Scan for the cell matching the given text and deliver its [x, y] coordinate at center. 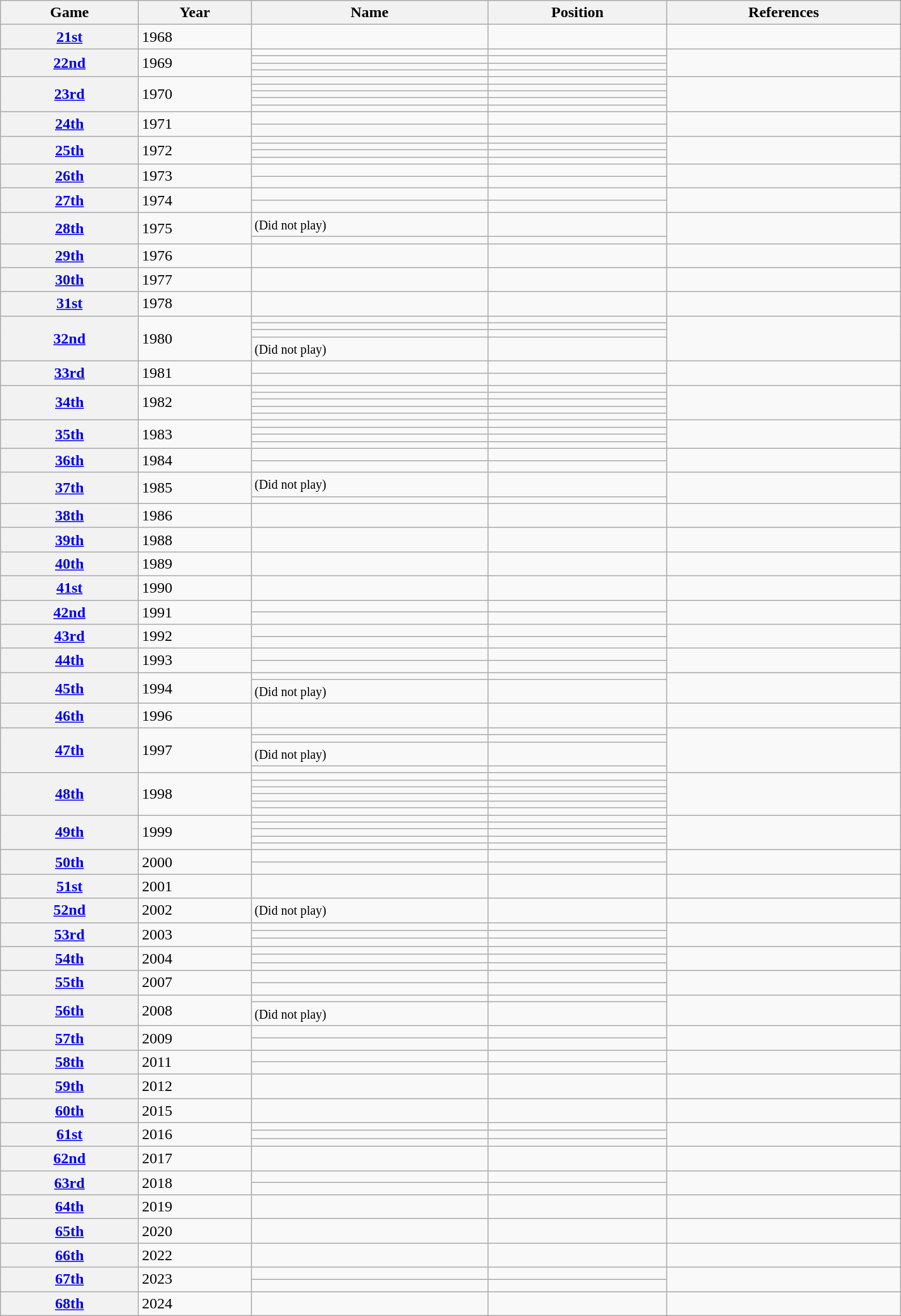
40th [70, 564]
52nd [70, 910]
32nd [70, 339]
Name [369, 13]
2022 [195, 1255]
57th [70, 1038]
64th [70, 1207]
53rd [70, 934]
1992 [195, 636]
1971 [195, 124]
61st [70, 1135]
2016 [195, 1135]
1997 [195, 751]
2024 [195, 1303]
1994 [195, 688]
51st [70, 886]
29th [70, 255]
47th [70, 751]
2012 [195, 1086]
63rd [70, 1183]
Game [70, 13]
1982 [195, 403]
2004 [195, 958]
43rd [70, 636]
60th [70, 1110]
1972 [195, 150]
1980 [195, 339]
2003 [195, 934]
1998 [195, 794]
1969 [195, 63]
27th [70, 200]
1989 [195, 564]
38th [70, 515]
Position [577, 13]
1975 [195, 228]
65th [70, 1231]
34th [70, 403]
55th [70, 983]
54th [70, 958]
68th [70, 1303]
2017 [195, 1159]
36th [70, 460]
2023 [195, 1279]
41st [70, 588]
1990 [195, 588]
2018 [195, 1183]
1974 [195, 200]
2000 [195, 862]
37th [70, 488]
28th [70, 228]
1973 [195, 176]
31st [70, 304]
35th [70, 434]
22nd [70, 63]
39th [70, 539]
1996 [195, 716]
1984 [195, 460]
58th [70, 1062]
2015 [195, 1110]
49th [70, 833]
2008 [195, 1010]
33rd [70, 373]
2009 [195, 1038]
2007 [195, 983]
67th [70, 1279]
30th [70, 280]
62nd [70, 1159]
1981 [195, 373]
1999 [195, 833]
1985 [195, 488]
2019 [195, 1207]
21st [70, 37]
50th [70, 862]
44th [70, 661]
2002 [195, 910]
1968 [195, 37]
42nd [70, 612]
1976 [195, 255]
25th [70, 150]
1978 [195, 304]
59th [70, 1086]
2001 [195, 886]
1983 [195, 434]
48th [70, 794]
1993 [195, 661]
1988 [195, 539]
46th [70, 716]
24th [70, 124]
56th [70, 1010]
1991 [195, 612]
References [783, 13]
1986 [195, 515]
45th [70, 688]
2020 [195, 1231]
66th [70, 1255]
23rd [70, 94]
1970 [195, 94]
1977 [195, 280]
26th [70, 176]
2011 [195, 1062]
Year [195, 13]
